From the cell containing the given text, extract its center point as (x, y) coordinate. 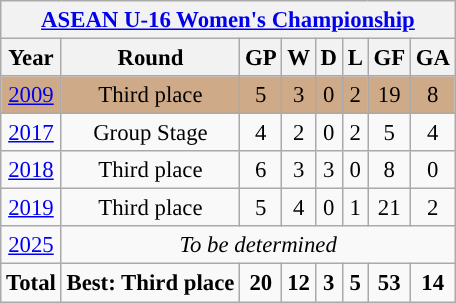
Year (31, 58)
2018 (31, 170)
19 (389, 95)
L (355, 58)
GP (261, 58)
21 (389, 208)
D (328, 58)
W (298, 58)
6 (261, 170)
2009 (31, 95)
To be determined (258, 245)
Total (31, 283)
2017 (31, 133)
Round (150, 58)
GA (432, 58)
Group Stage (150, 133)
2025 (31, 245)
14 (432, 283)
GF (389, 58)
12 (298, 283)
20 (261, 283)
Best: Third place (150, 283)
1 (355, 208)
2019 (31, 208)
ASEAN U-16 Women's Championship (228, 20)
53 (389, 283)
